Find where the given text appears and provide that cell's center as (X, Y) coordinate. 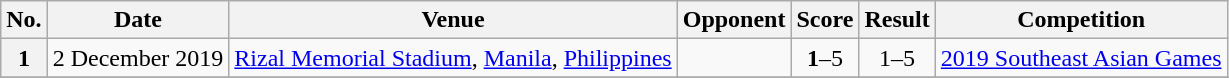
No. (24, 20)
Rizal Memorial Stadium, Manila, Philippines (453, 58)
Opponent (734, 20)
Venue (453, 20)
2019 Southeast Asian Games (1081, 58)
Score (825, 20)
Date (138, 20)
Competition (1081, 20)
1 (24, 58)
Result (897, 20)
2 December 2019 (138, 58)
